Scan for the cell matching the given text and deliver its (x, y) coordinate at center. 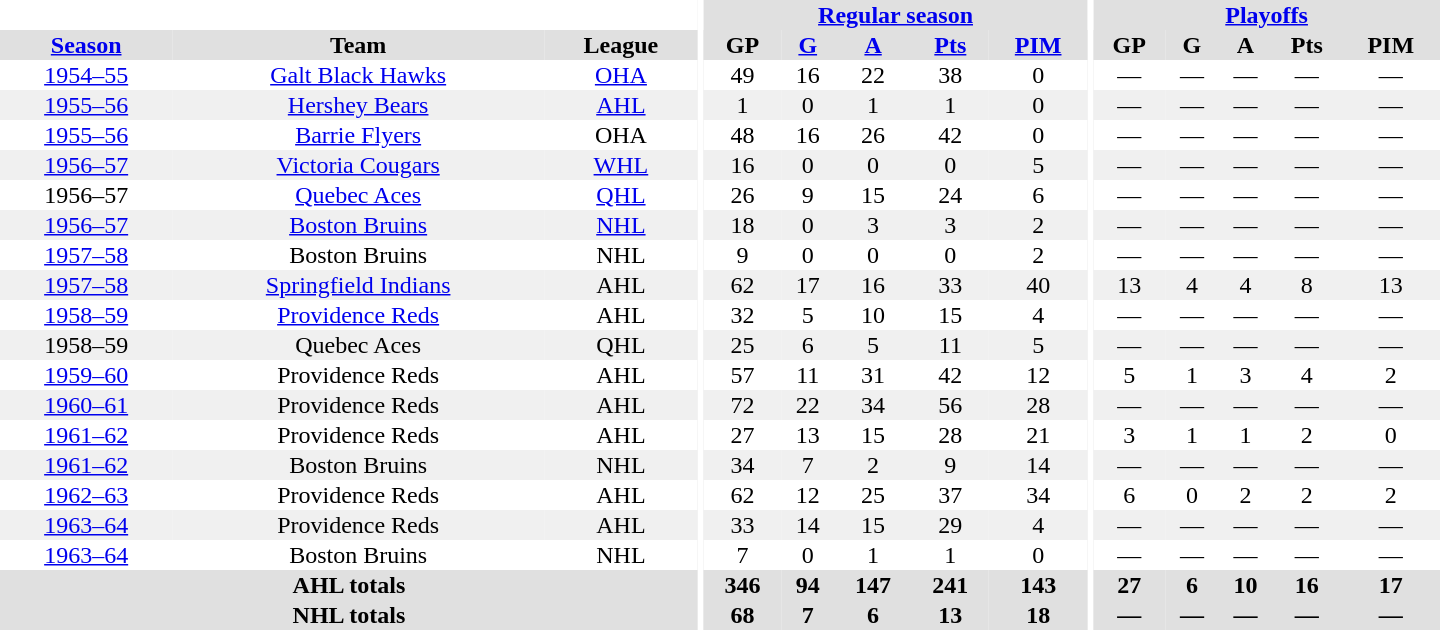
Springfield Indians (358, 285)
29 (950, 525)
AHL totals (349, 585)
49 (742, 75)
32 (742, 315)
37 (950, 495)
31 (872, 375)
40 (1038, 285)
Regular season (896, 15)
1962–63 (86, 495)
NHL totals (349, 615)
38 (950, 75)
48 (742, 135)
Hershey Bears (358, 105)
1960–61 (86, 405)
Victoria Cougars (358, 165)
Barrie Flyers (358, 135)
147 (872, 585)
241 (950, 585)
8 (1306, 285)
94 (808, 585)
Playoffs (1266, 15)
1954–55 (86, 75)
24 (950, 195)
56 (950, 405)
League (621, 45)
21 (1038, 435)
1959–60 (86, 375)
346 (742, 585)
57 (742, 375)
143 (1038, 585)
Team (358, 45)
WHL (621, 165)
72 (742, 405)
Season (86, 45)
Galt Black Hawks (358, 75)
68 (742, 615)
